Find where the given text appears and provide that cell's center as [x, y] coordinate. 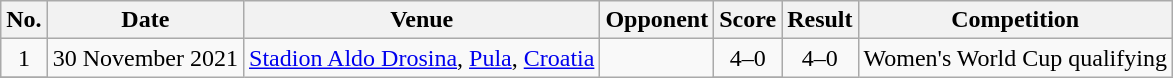
Venue [422, 20]
No. [24, 20]
30 November 2021 [145, 58]
Competition [1015, 20]
Score [748, 20]
Stadion Aldo Drosina, Pula, Croatia [422, 58]
Date [145, 20]
Women's World Cup qualifying [1015, 58]
Result [820, 20]
Opponent [657, 20]
1 [24, 58]
